Identify which cell holds the provided text, then report its [x, y] central coordinate. 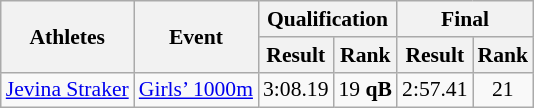
Jevina Straker [68, 90]
Event [196, 36]
Final [465, 19]
21 [504, 90]
19 qB [365, 90]
2:57.41 [434, 90]
Athletes [68, 36]
Girls’ 1000m [196, 90]
3:08.19 [296, 90]
Qualification [328, 19]
